Detect which cell encompasses the target text, then output its [x, y] center coordinate. 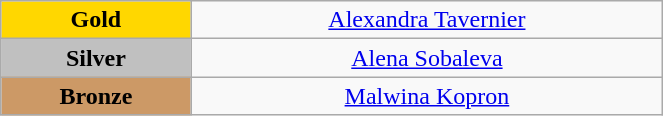
Alexandra Tavernier [427, 20]
Malwina Kopron [427, 96]
Gold [96, 20]
Silver [96, 58]
Alena Sobaleva [427, 58]
Bronze [96, 96]
